Scan for the cell matching the given text and deliver its (X, Y) coordinate at center. 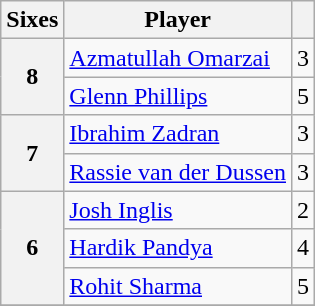
Rassie van der Dussen (178, 172)
Hardik Pandya (178, 248)
Rohit Sharma (178, 286)
8 (32, 77)
4 (304, 248)
6 (32, 248)
Sixes (32, 20)
Josh Inglis (178, 210)
Glenn Phillips (178, 96)
Player (178, 20)
Ibrahim Zadran (178, 134)
2 (304, 210)
7 (32, 153)
Azmatullah Omarzai (178, 58)
